Scan for the cell matching the given text and deliver its [x, y] coordinate at center. 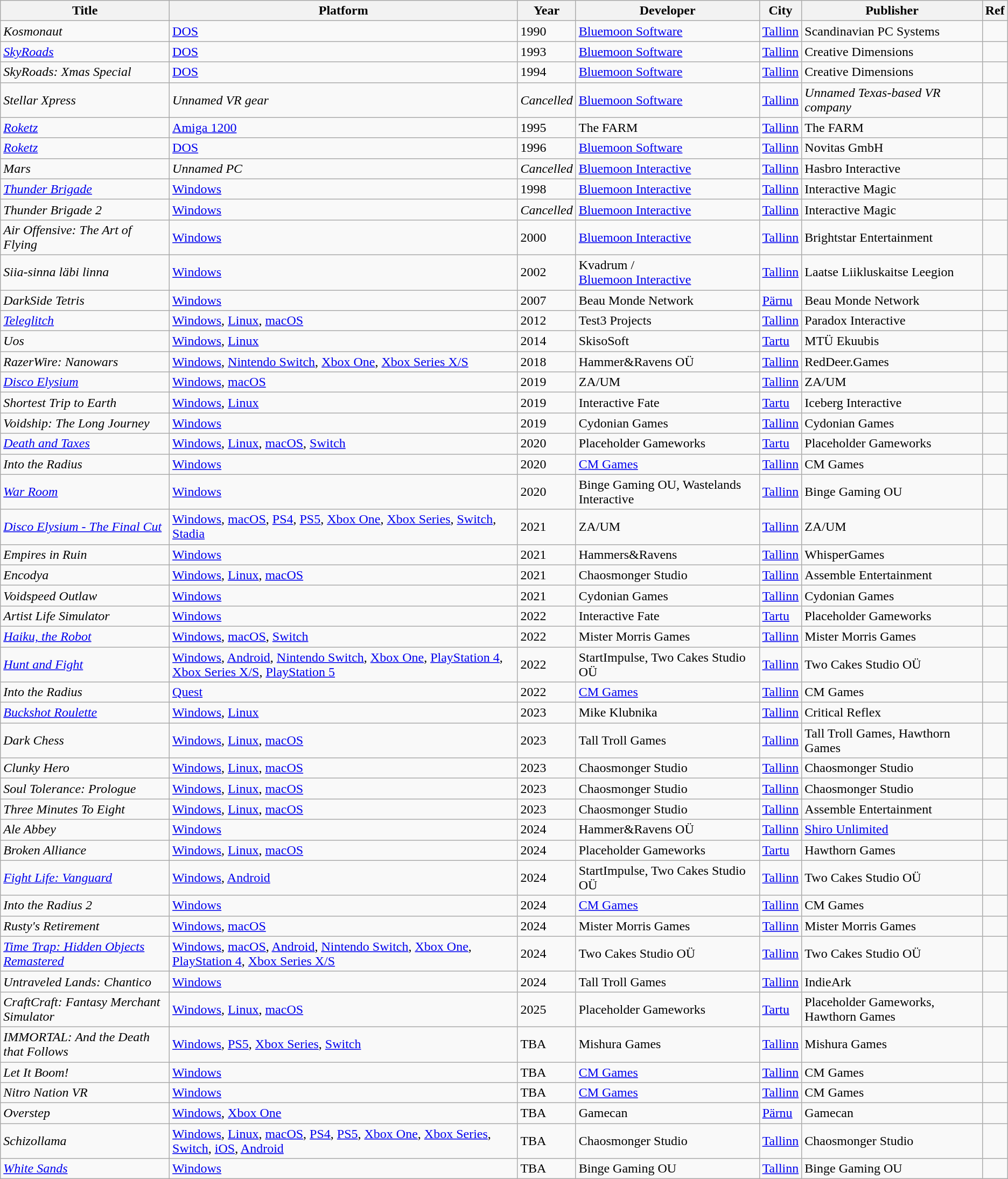
Iceberg Interactive [892, 403]
Publisher [892, 11]
Air Offensive: The Art of Flying [85, 237]
Windows, Android [344, 878]
2025 [547, 1009]
City [781, 11]
2012 [547, 321]
Brightstar Entertainment [892, 237]
Novitas GmbH [892, 148]
Mike Klubnika [668, 713]
Haiku, the Robot [85, 636]
Scandinavian PC Systems [892, 31]
Kosmonaut [85, 31]
IMMORTAL: And the Death that Follows [85, 1044]
Laatse Liikluskaitse Leegion [892, 272]
Let It Boom! [85, 1072]
SkisoSoft [668, 341]
Encodya [85, 575]
Into the Radius 2 [85, 906]
RedDeer.Games [892, 362]
Ale Abbey [85, 830]
Rusty's Retirement [85, 926]
Mars [85, 169]
DarkSide Tetris [85, 300]
Fight Life: Vanguard [85, 878]
Kvadrum /Bluemoon Interactive [668, 272]
Amiga 1200 [344, 128]
CraftCraft: Fantasy Merchant Simulator [85, 1009]
Time Trap: Hidden Objects Remastered [85, 954]
Windows, Android, Nintendo Switch, Xbox One, PlayStation 4, Xbox Series X/S, PlayStation 5 [344, 664]
Death and Taxes [85, 444]
Voidspeed Outlaw [85, 595]
Empires in Ruin [85, 555]
White Sands [85, 1169]
2002 [547, 272]
1995 [547, 128]
Siia-sinna läbi linna [85, 272]
WhisperGames [892, 555]
1998 [547, 189]
Clunky Hero [85, 768]
Hunt and Fight [85, 664]
Ref [995, 11]
Dark Chess [85, 741]
RazerWire: Nanowars [85, 362]
Hasbro Interactive [892, 169]
Windows, macOS, PS4, PS5, Xbox One, Xbox Series, Switch, Stadia [344, 527]
Hawthorn Games [892, 850]
Test3 Projects [668, 321]
Placeholder Gameworks, Hawthorn Games [892, 1009]
IndieArk [892, 981]
Nitro Nation VR [85, 1093]
2018 [547, 362]
Unnamed VR gear [344, 100]
Artist Life Simulator [85, 616]
Broken Alliance [85, 850]
Windows, macOS, Switch [344, 636]
Developer [668, 11]
Windows, PS5, Xbox Series, Switch [344, 1044]
Untraveled Lands: Chantico [85, 981]
Platform [344, 11]
Critical Reflex [892, 713]
Shortest Trip to Earth [85, 403]
MTÜ Ekuubis [892, 341]
1993 [547, 52]
Windows, Linux, macOS, Switch [344, 444]
Paradox Interactive [892, 321]
Disco Elysium - The Final Cut [85, 527]
Thunder Brigade [85, 189]
Windows, Nintendo Switch, Xbox One, Xbox Series X/S [344, 362]
Soul Tolerance: Prologue [85, 789]
2014 [547, 341]
Hammers&Ravens [668, 555]
Uos [85, 341]
Unnamed Texas-based VR company [892, 100]
1996 [547, 148]
Shiro Unlimited [892, 830]
Quest [344, 692]
Year [547, 11]
Unnamed PC [344, 169]
Three Minutes To Eight [85, 809]
1990 [547, 31]
Binge Gaming OU, Wastelands Interactive [668, 492]
Buckshot Roulette [85, 713]
Windows, macOS, Android, Nintendo Switch, Xbox One, PlayStation 4, Xbox Series X/S [344, 954]
Thunder Brigade 2 [85, 209]
Teleglitch [85, 321]
2000 [547, 237]
Disco Elysium [85, 382]
War Room [85, 492]
SkyRoads [85, 52]
2007 [547, 300]
Stellar Xpress [85, 100]
Voidship: The Long Journey [85, 423]
Overstep [85, 1113]
Windows, Xbox One [344, 1113]
Schizollama [85, 1141]
1994 [547, 72]
SkyRoads: Xmas Special [85, 72]
Tall Troll Games, Hawthorn Games [892, 741]
Title [85, 11]
Windows, Linux, macOS, PS4, PS5, Xbox One, Xbox Series, Switch, iOS, Android [344, 1141]
